Extract the (X, Y) coordinate from the center of the cell holding the provided text.  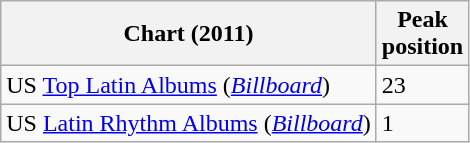
23 (422, 85)
US Latin Rhythm Albums (Billboard) (189, 123)
US Top Latin Albums (Billboard) (189, 85)
Chart (2011) (189, 34)
1 (422, 123)
Peakposition (422, 34)
